Determine the (x, y) coordinate at the center of the cell enclosing the given text.  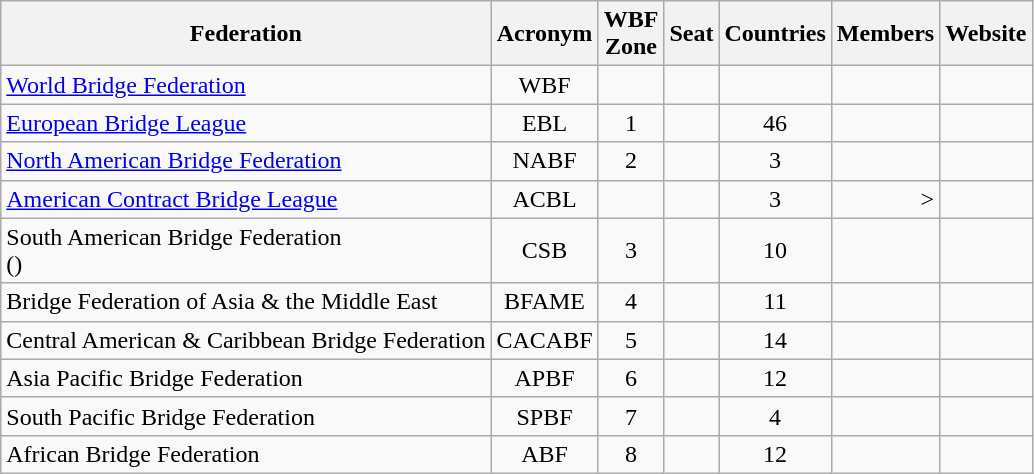
African Bridge Federation (246, 454)
11 (775, 302)
Federation (246, 34)
South Pacific Bridge Federation (246, 416)
CSB (544, 250)
BFAME (544, 302)
5 (631, 340)
> (885, 199)
ABF (544, 454)
Central American & Caribbean Bridge Federation (246, 340)
American Contract Bridge League (246, 199)
North American Bridge Federation (246, 161)
Countries (775, 34)
14 (775, 340)
World Bridge Federation (246, 85)
WBF (544, 85)
Bridge Federation of Asia & the Middle East (246, 302)
APBF (544, 378)
Acronym (544, 34)
Seat (692, 34)
EBL (544, 123)
8 (631, 454)
ACBL (544, 199)
Members (885, 34)
NABF (544, 161)
CACABF (544, 340)
Website (986, 34)
10 (775, 250)
6 (631, 378)
WBFZone (631, 34)
Asia Pacific Bridge Federation (246, 378)
7 (631, 416)
European Bridge League (246, 123)
South American Bridge Federation() (246, 250)
46 (775, 123)
SPBF (544, 416)
2 (631, 161)
1 (631, 123)
